Scan for the cell matching the given text and deliver its (X, Y) coordinate at center. 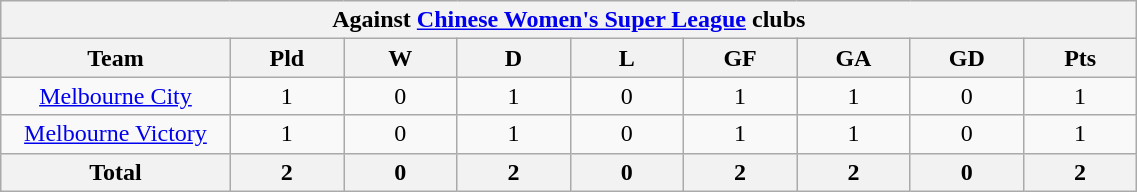
D (514, 58)
Against Chinese Women's Super League clubs (569, 20)
Team (116, 58)
Melbourne Victory (116, 134)
W (400, 58)
Pld (286, 58)
Pts (1080, 58)
Melbourne City (116, 96)
GD (966, 58)
GF (740, 58)
L (626, 58)
GA (854, 58)
Total (116, 172)
